Locate the cell with the specified text and output its [X, Y] center coordinate. 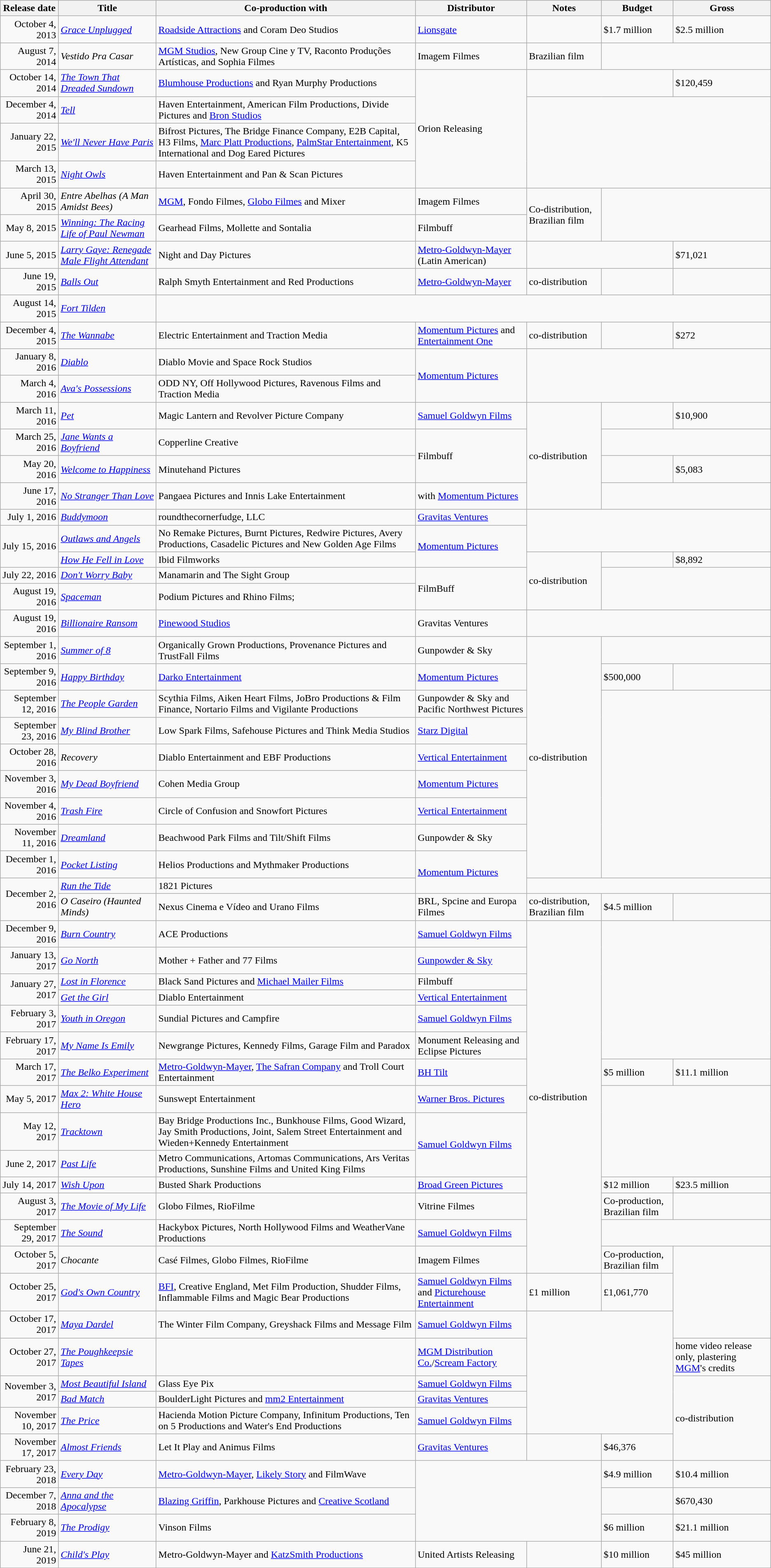
$10,900 [722, 416]
Past Life [107, 1164]
Most Beautiful Island [107, 1384]
The Price [107, 1421]
Sunswept Entertainment [286, 1099]
$11.1 million [722, 1072]
Helios Productions and Mythmaker Productions [286, 865]
$4.9 million [638, 1474]
June 19, 2015 [30, 282]
Gross [722, 8]
Pinewood Studios [286, 623]
September 23, 2016 [30, 730]
BFI, Creative England, Met Film Production, Shudder Films, Inflammable Films and Magic Bear Productions [286, 1292]
Bay Bridge Productions Inc., Bunkhouse Films, Good Wizard, Jay Smith Productions, Joint, Salem Street Entertainment and Wieden+Kennedy Entertainment [286, 1132]
Burn Country [107, 934]
February 17, 2017 [30, 1045]
Darko Entertainment [286, 677]
FilmBuff [471, 589]
Diablo [107, 362]
Let It Play and Animus Films [286, 1447]
Title [107, 8]
Metro-Goldwyn-Mayer, The Safran Company and Troll Court Entertainment [286, 1072]
$8,892 [722, 560]
roundthecornerfudge, LLC [286, 517]
ODD NY, Off Hollywood Pictures, Ravenous Films and Traction Media [286, 389]
Go North [107, 960]
Co-production with [286, 8]
The Belko Experiment [107, 1072]
$10.4 million [722, 1474]
Haven Entertainment, American Film Productions, Divide Pictures and Bron Studios [286, 110]
July 1, 2016 [30, 517]
Minutehand Pictures [286, 469]
My Dead Boyfriend [107, 784]
Youth in Oregon [107, 1019]
December 2, 2016 [30, 899]
$23.5 million [722, 1185]
The Wannabe [107, 335]
MGM, Fondo Filmes, Globo Filmes and Mixer [286, 201]
Lionsgate [471, 30]
October 27, 2017 [30, 1357]
Hackybox Pictures, North Hollywood Films and WeatherVane Productions [286, 1233]
$21.1 million [722, 1528]
£1,061,770 [638, 1292]
Mother + Father and 77 Films [286, 960]
BRL, Spcine and Europa Filmes [471, 907]
Manamarin and The Sight Group [286, 575]
June 21, 2019 [30, 1554]
November 17, 2017 [30, 1447]
Lost in Florence [107, 982]
$670,430 [722, 1500]
September 12, 2016 [30, 703]
May 20, 2016 [30, 469]
Dreamland [107, 838]
Ava's Possessions [107, 389]
Pangaea Pictures and Innis Lake Entertainment [286, 496]
April 30, 2015 [30, 201]
February 3, 2017 [30, 1019]
Grace Unplugged [107, 30]
$12 million [638, 1185]
Podium Pictures and Rhino Films; [286, 596]
Child's Play [107, 1554]
Casé Filmes, Globo Filmes, RioFilme [286, 1260]
Magic Lantern and Revolver Picture Company [286, 416]
February 8, 2019 [30, 1528]
Samuel Goldwyn Films and Picturehouse Entertainment [471, 1292]
No Stranger Than Love [107, 496]
Monument Releasing and Eclipse Pictures [471, 1045]
October 25, 2017 [30, 1292]
Welcome to Happiness [107, 469]
Co-distribution, Brazilian film [564, 215]
Buddymoon [107, 517]
Brazilian film [564, 56]
Busted Shark Productions [286, 1185]
Recovery [107, 758]
Vestido Pra Casar [107, 56]
November 4, 2016 [30, 811]
Summer of 8 [107, 650]
June 5, 2015 [30, 254]
Fort Tilden [107, 308]
December 4, 2015 [30, 335]
Sundial Pictures and Campfire [286, 1019]
January 13, 2017 [30, 960]
Don't Worry Baby [107, 575]
$6 million [638, 1528]
Globo Filmes, RioFilme [286, 1206]
No Remake Pictures, Burnt Pictures, Redwire Pictures, Avery Productions, Casadelic Pictures and New Golden Age Films [286, 539]
with Momentum Pictures [471, 496]
The Winter Film Company, Greyshack Films and Message Film [286, 1324]
Get the Girl [107, 997]
Outlaws and Angels [107, 539]
October 28, 2016 [30, 758]
$2.5 million [722, 30]
The Movie of My Life [107, 1206]
How He Fell in Love [107, 560]
January 8, 2016 [30, 362]
September 9, 2016 [30, 677]
July 14, 2017 [30, 1185]
United Artists Releasing [471, 1554]
Beachwood Park Films and Tilt/Shift Films [286, 838]
Balls Out [107, 282]
July 22, 2016 [30, 575]
Cohen Media Group [286, 784]
Ralph Smyth Entertainment and Red Productions [286, 282]
Night and Day Pictures [286, 254]
Pet [107, 416]
Budget [638, 8]
March 13, 2015 [30, 175]
December 4, 2014 [30, 110]
Black Sand Pictures and Michael Mailer Films [286, 982]
Winning: The Racing Life of Paul Newman [107, 228]
Nexus Cinema e Vídeo and Urano Films [286, 907]
Circle of Confusion and Snowfort Pictures [286, 811]
Anna and the Apocalypse [107, 1500]
June 17, 2016 [30, 496]
Larry Gaye: Renegade Male Flight Attendant [107, 254]
The Town That Dreaded Sundown [107, 83]
Gunpowder & Sky and Pacific Northwest Pictures [471, 703]
$5,083 [722, 469]
Distributor [471, 8]
Bad Match [107, 1399]
My Blind Brother [107, 730]
Ibid Filmworks [286, 560]
The Prodigy [107, 1528]
Billionaire Ransom [107, 623]
Tracktown [107, 1132]
Wish Upon [107, 1185]
$5 million [638, 1072]
We'll Never Have Paris [107, 142]
March 17, 2017 [30, 1072]
Every Day [107, 1474]
May 5, 2017 [30, 1099]
December 1, 2016 [30, 865]
January 22, 2015 [30, 142]
November 3, 2016 [30, 784]
The People Garden [107, 703]
March 11, 2016 [30, 416]
The Poughkeepsie Tapes [107, 1357]
$10 million [638, 1554]
Maya Dardel [107, 1324]
Release date [30, 8]
O Caseiro (Haunted Minds) [107, 907]
Entre Abelhas (A Man Amidst Bees) [107, 201]
Notes [564, 8]
Organically Grown Productions, Provenance Pictures and TrustFall Films [286, 650]
Blumhouse Productions and Ryan Murphy Productions [286, 83]
$4.5 million [638, 907]
MGM Studios, New Group Cine y TV, Raconto Produções Artísticas, and Sophia Filmes [286, 56]
Roadside Attractions and Coram Deo Studios [286, 30]
Night Owls [107, 175]
Haven Entertainment and Pan & Scan Pictures [286, 175]
October 4, 2013 [30, 30]
Starz Digital [471, 730]
Metro-Goldwyn-Mayer, Likely Story and FilmWave [286, 1474]
November 11, 2016 [30, 838]
Chocante [107, 1260]
August 14, 2015 [30, 308]
May 8, 2015 [30, 228]
Tell [107, 110]
March 4, 2016 [30, 389]
Happy Birthday [107, 677]
$45 million [722, 1554]
June 2, 2017 [30, 1164]
God's Own Country [107, 1292]
Vinson Films [286, 1528]
home video release only, plastering MGM's credits [722, 1357]
March 25, 2016 [30, 442]
July 15, 2016 [30, 546]
1821 Pictures [286, 886]
Electric Entertainment and Traction Media [286, 335]
Gearhead Films, Mollette and Sontalia [286, 228]
Trash Fire [107, 811]
October 17, 2017 [30, 1324]
January 27, 2017 [30, 989]
Pocket Listing [107, 865]
August 3, 2017 [30, 1206]
BoulderLight Pictures and mm2 Entertainment [286, 1399]
Hacienda Motion Picture Company, Infinitum Productions, Ten on 5 Productions and Water's End Productions [286, 1421]
December 7, 2018 [30, 1500]
October 5, 2017 [30, 1260]
Newgrange Pictures, Kennedy Films, Garage Film and Paradox [286, 1045]
May 12, 2017 [30, 1132]
September 1, 2016 [30, 650]
November 3, 2017 [30, 1391]
My Name Is Emily [107, 1045]
February 23, 2018 [30, 1474]
co-distribution, Brazilian film [564, 907]
Metro-Goldwyn-Mayer and KatzSmith Productions [286, 1554]
September 29, 2017 [30, 1233]
December 9, 2016 [30, 934]
August 7, 2014 [30, 56]
$71,021 [722, 254]
$46,376 [638, 1447]
Diablo Entertainment [286, 997]
Max 2: White House Hero [107, 1099]
Diablo Movie and Space Rock Studios [286, 362]
BH Tilt [471, 1072]
Glass Eye Pix [286, 1384]
The Sound [107, 1233]
Metro-Goldwyn-Mayer [471, 282]
October 14, 2014 [30, 83]
Momentum Pictures and Entertainment One [471, 335]
Warner Bros. Pictures [471, 1099]
Blazing Griffin, Parkhouse Pictures and Creative Scotland [286, 1500]
£1 million [564, 1292]
ACE Productions [286, 934]
Almost Friends [107, 1447]
Run the Tide [107, 886]
$272 [722, 335]
$1.7 million [638, 30]
Scythia Films, Aiken Heart Films, JoBro Productions & Film Finance, Nortario Films and Vigilante Productions [286, 703]
MGM Distribution Co./Scream Factory [471, 1357]
Low Spark Films, Safehouse Pictures and Think Media Studios [286, 730]
Spaceman [107, 596]
November 10, 2017 [30, 1421]
Broad Green Pictures [471, 1185]
$120,459 [722, 83]
Copperline Creative [286, 442]
Jane Wants a Boyfriend [107, 442]
Vitrine Filmes [471, 1206]
Orion Releasing [471, 128]
$500,000 [638, 677]
Metro-Goldwyn-Mayer (Latin American) [471, 254]
Diablo Entertainment and EBF Productions [286, 758]
Metro Communications, Artomas Communications, Ars Veritas Productions, Sunshine Films and United King Films [286, 1164]
